Return (X, Y) of the center of cell containing provided text 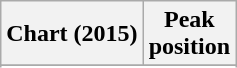
Chart (2015) (72, 34)
Peakposition (189, 34)
